Search for the cell housing the specified text and yield its (X, Y) center coordinate. 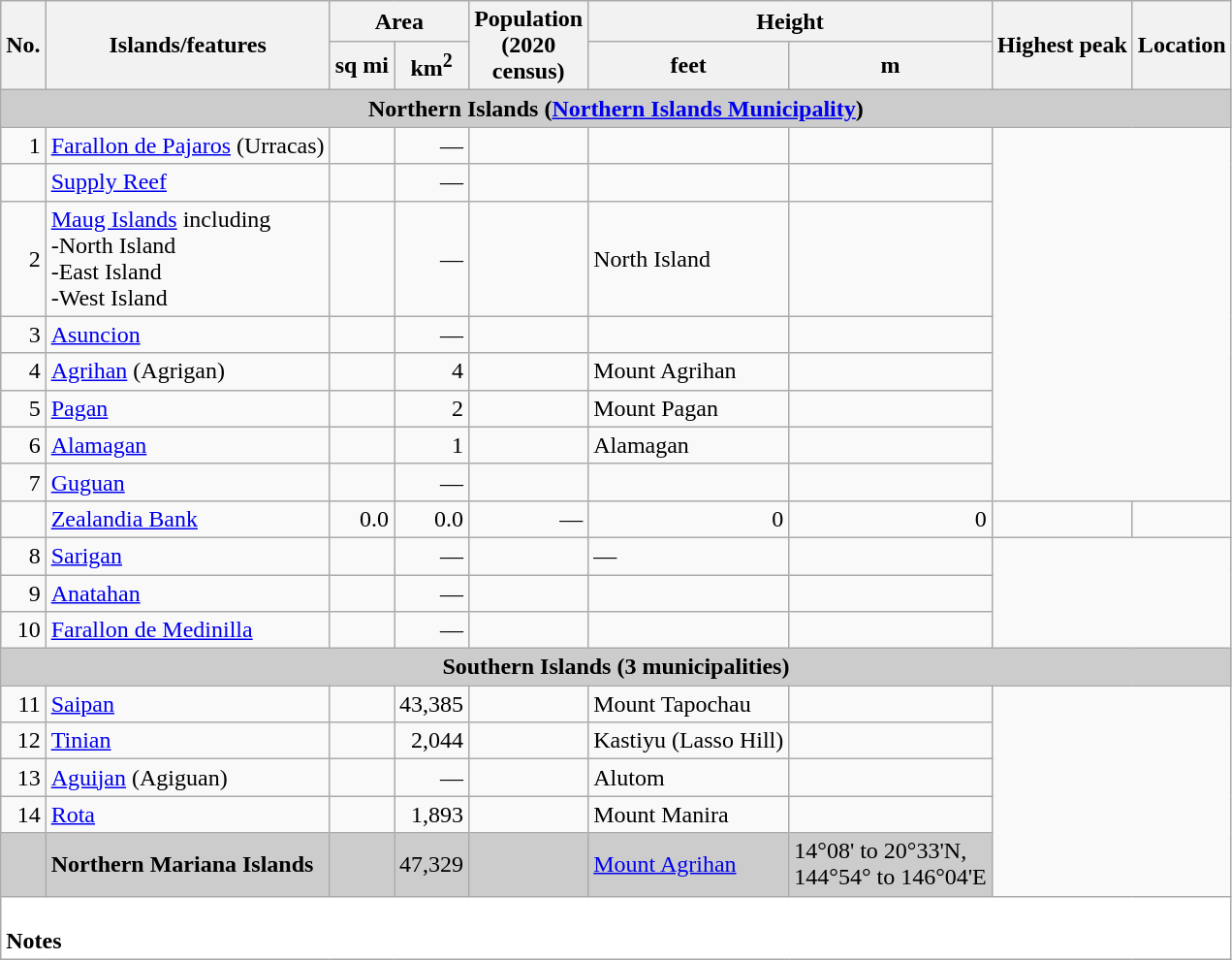
9 (23, 592)
Northern Islands (Northern Islands Municipality) (616, 109)
Saipan (188, 704)
Farallon de Pajaros (Urracas) (188, 145)
Height (791, 21)
Area (399, 21)
Population(2020census) (529, 46)
Kastiyu (Lasso Hill) (688, 741)
Farallon de Medinilla (188, 630)
m (891, 66)
Northern Mariana Islands (188, 865)
10 (23, 630)
Mount Tapochau (688, 704)
Supply Reef (188, 182)
47,329 (432, 865)
1,893 (432, 815)
6 (23, 445)
km2 (432, 66)
12 (23, 741)
Notes (616, 927)
Zealandia Bank (188, 519)
Asuncion (188, 335)
Highest peak (1062, 46)
Maug Islands including-North Island-East Island-West Island (188, 258)
Anatahan (188, 592)
Pagan (188, 408)
No. (23, 46)
Islands/features (188, 46)
Southern Islands (3 municipalities) (616, 667)
3 (23, 335)
Location (1182, 46)
43,385 (432, 704)
Mount Manira (688, 815)
feet (688, 66)
14 (23, 815)
2,044 (432, 741)
North Island (688, 258)
Aguijan (Agiguan) (188, 778)
11 (23, 704)
Guguan (188, 482)
Alutom (688, 778)
7 (23, 482)
8 (23, 556)
Tinian (188, 741)
sq mi (362, 66)
Rota (188, 815)
14°08' to 20°33'N,144°54° to 146°04'E (891, 865)
Agrihan (Agrigan) (188, 371)
13 (23, 778)
5 (23, 408)
Mount Pagan (688, 408)
Sarigan (188, 556)
